Find where the given text appears and provide that cell's center as (x, y) coordinate. 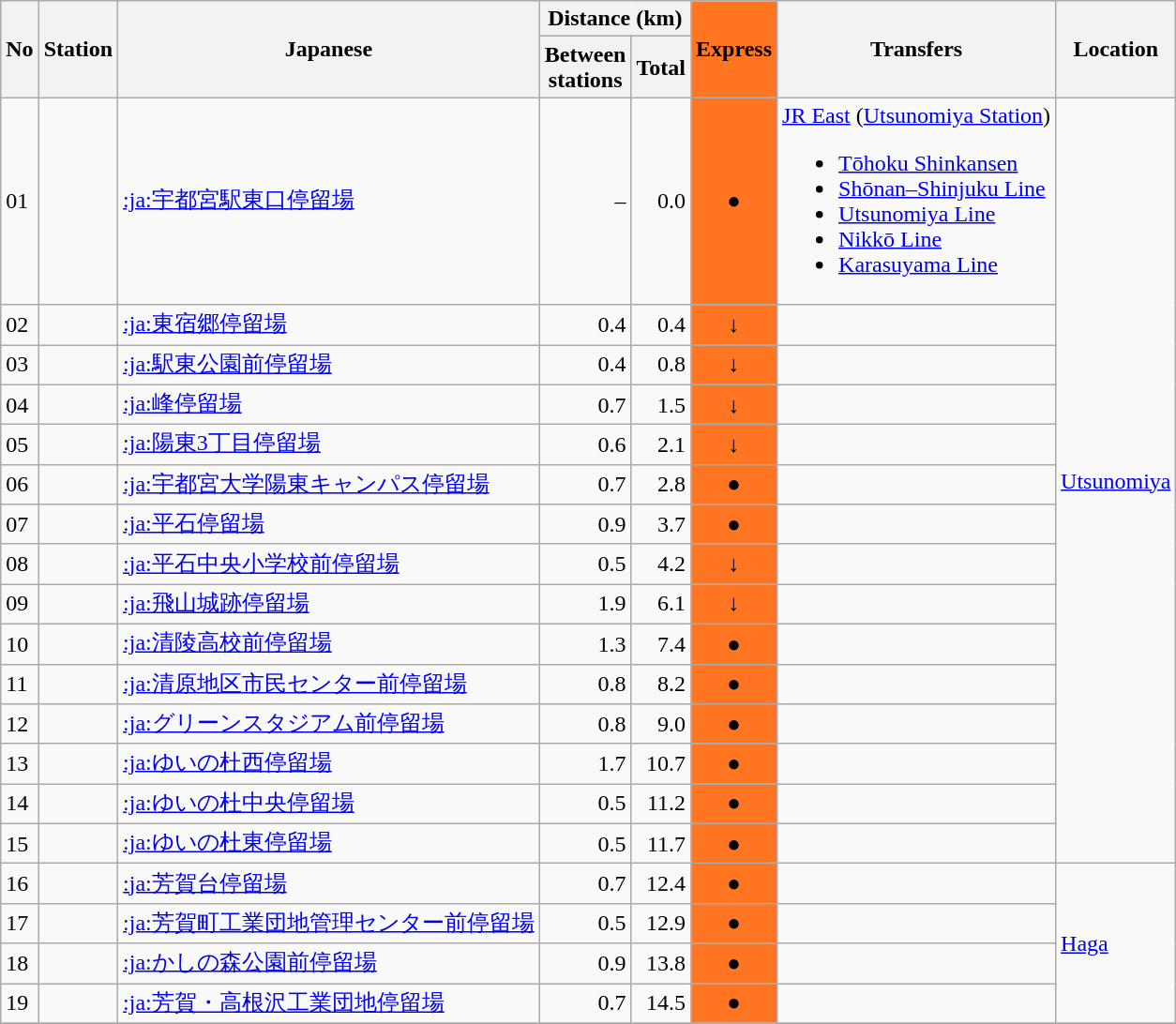
14.5 (661, 1003)
6.1 (661, 604)
13 (20, 763)
No (20, 49)
:ja:ゆいの杜西停留場 (329, 763)
05 (20, 444)
:ja:清陵高校前停留場 (329, 643)
:ja:駅東公園前停留場 (329, 366)
:ja:飛山城跡停留場 (329, 604)
:ja:ゆいの杜中央停留場 (329, 805)
Location (1116, 49)
0.0 (661, 201)
13.8 (661, 964)
– (585, 201)
09 (20, 604)
1.7 (585, 763)
03 (20, 366)
11.2 (661, 805)
1.9 (585, 604)
Station (78, 49)
Distance (km) (615, 19)
:ja:宇都宮大学陽東キャンパス停留場 (329, 484)
:ja:芳賀・高根沢工業団地停留場 (329, 1003)
JR East (Utsunomiya Station) Tōhoku Shinkansen Shōnan–Shinjuku Line Utsunomiya Line Nikkō Line Karasuyama Line (917, 201)
9.0 (661, 724)
Haga (1116, 943)
0.6 (585, 444)
06 (20, 484)
10.7 (661, 763)
:ja:宇都宮駅東口停留場 (329, 201)
Express (734, 49)
16 (20, 883)
:ja:ゆいの杜東停留場 (329, 844)
14 (20, 805)
11 (20, 685)
02 (20, 324)
12 (20, 724)
4.2 (661, 565)
:ja:東宿郷停留場 (329, 324)
:ja:峰停留場 (329, 405)
07 (20, 525)
2.1 (661, 444)
19 (20, 1003)
Betweenstations (585, 68)
:ja:かしの森公園前停留場 (329, 964)
:ja:陽東3丁目停留場 (329, 444)
3.7 (661, 525)
15 (20, 844)
08 (20, 565)
12.9 (661, 923)
17 (20, 923)
11.7 (661, 844)
8.2 (661, 685)
:ja:平石停留場 (329, 525)
:ja:芳賀台停留場 (329, 883)
10 (20, 643)
:ja:清原地区市民センター前停留場 (329, 685)
01 (20, 201)
12.4 (661, 883)
Utsunomiya (1116, 480)
Total (661, 68)
18 (20, 964)
04 (20, 405)
Japanese (329, 49)
7.4 (661, 643)
1.3 (585, 643)
Transfers (917, 49)
:ja:平石中央小学校前停留場 (329, 565)
1.5 (661, 405)
:ja:グリーンスタジアム前停留場 (329, 724)
:ja:芳賀町工業団地管理センター前停留場 (329, 923)
2.8 (661, 484)
